Search for the cell housing the specified text and yield its [x, y] center coordinate. 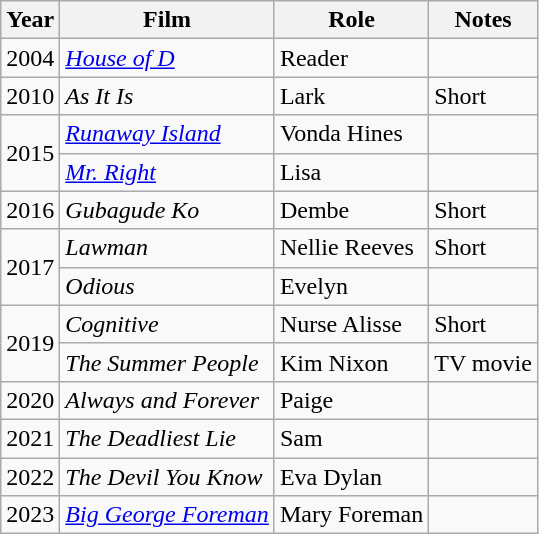
Vonda Hines [351, 134]
2004 [30, 58]
Evelyn [351, 286]
2022 [30, 477]
2023 [30, 515]
Notes [484, 20]
Cognitive [168, 324]
Reader [351, 58]
The Summer People [168, 362]
Mary Foreman [351, 515]
Nurse Alisse [351, 324]
Role [351, 20]
Lisa [351, 172]
The Deadliest Lie [168, 438]
2020 [30, 400]
Nellie Reeves [351, 248]
House of D [168, 58]
2021 [30, 438]
Mr. Right [168, 172]
2015 [30, 153]
Kim Nixon [351, 362]
The Devil You Know [168, 477]
Film [168, 20]
Runaway Island [168, 134]
As It Is [168, 96]
2017 [30, 267]
Always and Forever [168, 400]
Dembe [351, 210]
2019 [30, 343]
Eva Dylan [351, 477]
Odious [168, 286]
2016 [30, 210]
TV movie [484, 362]
Big George Foreman [168, 515]
Lawman [168, 248]
Paige [351, 400]
Lark [351, 96]
Sam [351, 438]
2010 [30, 96]
Gubagude Ko [168, 210]
Year [30, 20]
